From the cell containing the given text, extract its center point as [X, Y] coordinate. 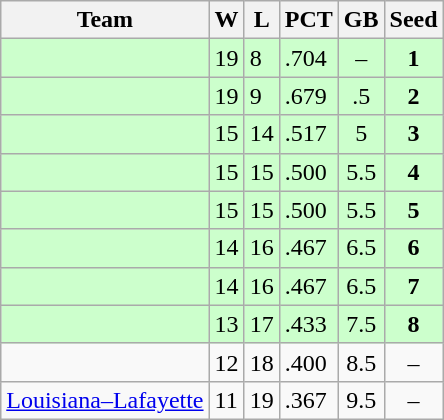
.5 [361, 96]
PCT [308, 20]
.367 [308, 400]
.679 [308, 96]
1 [414, 58]
2 [414, 96]
GB [361, 20]
Louisiana–Lafayette [105, 400]
7.5 [361, 324]
12 [226, 362]
3 [414, 134]
9 [262, 96]
Team [105, 20]
11 [226, 400]
.704 [308, 58]
6 [414, 248]
.517 [308, 134]
.400 [308, 362]
17 [262, 324]
Seed [414, 20]
13 [226, 324]
8.5 [361, 362]
9.5 [361, 400]
7 [414, 286]
4 [414, 172]
.433 [308, 324]
W [226, 20]
18 [262, 362]
L [262, 20]
